Extract the (x, y) coordinate from the center of the cell holding the provided text.  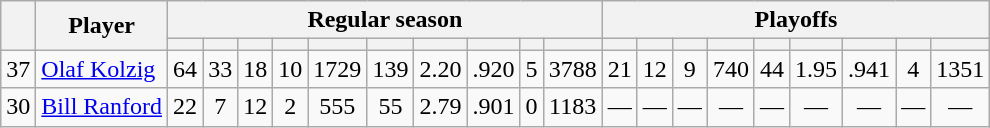
64 (186, 69)
10 (290, 69)
1.95 (816, 69)
.920 (494, 69)
37 (18, 69)
1183 (572, 107)
Regular season (386, 20)
22 (186, 107)
139 (390, 69)
.941 (870, 69)
30 (18, 107)
1729 (338, 69)
5 (532, 69)
4 (914, 69)
.901 (494, 107)
740 (730, 69)
2 (290, 107)
9 (690, 69)
21 (620, 69)
Olaf Kolzig (102, 69)
33 (220, 69)
1351 (960, 69)
55 (390, 107)
18 (256, 69)
7 (220, 107)
Player (102, 26)
Bill Ranford (102, 107)
555 (338, 107)
2.20 (440, 69)
0 (532, 107)
2.79 (440, 107)
3788 (572, 69)
44 (772, 69)
Playoffs (796, 20)
